Pinpoint the cell where the given text exists, returning its [X, Y] midpoint coordinate. 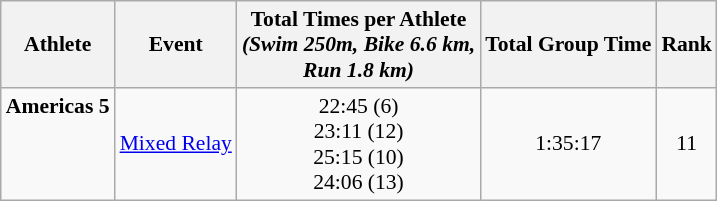
Total Times per Athlete (Swim 250m, Bike 6.6 km, Run 1.8 km) [358, 44]
1:35:17 [568, 144]
Mixed Relay [176, 144]
22:45 (6)23:11 (12)25:15 (10)24:06 (13) [358, 144]
Americas 5 [58, 144]
Event [176, 44]
11 [686, 144]
Total Group Time [568, 44]
Athlete [58, 44]
Rank [686, 44]
